Output the [x, y] coordinate of the center of the cell containing the given text.  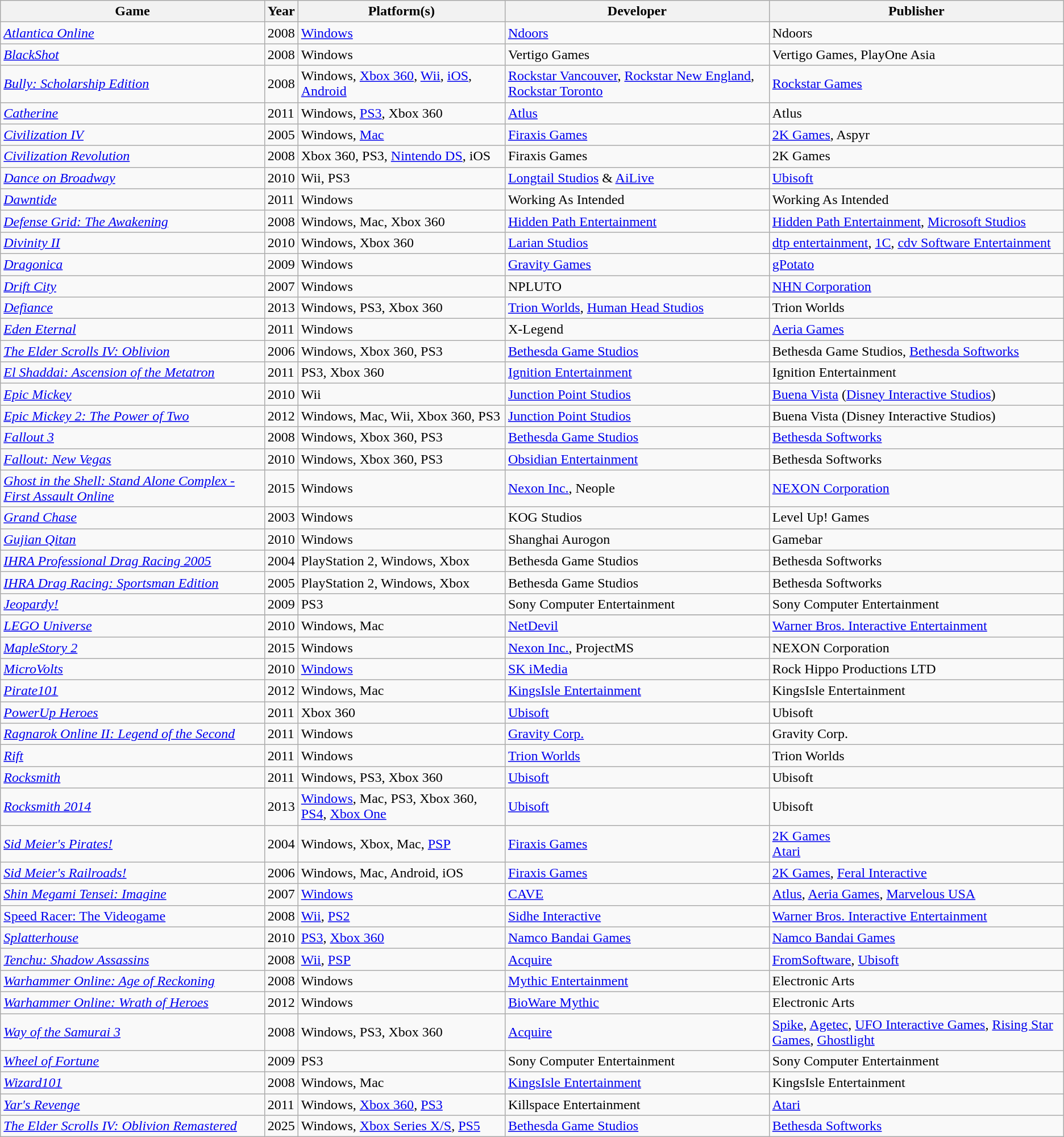
Ghost in the Shell: Stand Alone Complex - First Assault Online [132, 489]
LEGO Universe [132, 626]
Dance on Broadway [132, 178]
The Elder Scrolls IV: Oblivion [132, 351]
Rift [132, 756]
IHRA Drag Racing: Sportsman Edition [132, 582]
Eden Eternal [132, 330]
dtp entertainment, 1C, cdv Software Entertainment [916, 243]
Atari [916, 1105]
PowerUp Heroes [132, 713]
Wheel of Fortune [132, 1061]
Hidden Path Entertainment, Microsoft Studios [916, 221]
Windows, Mac, Android, iOS [401, 873]
Pirate101 [132, 691]
Wii, PS2 [401, 916]
Level Up! Games [916, 518]
Shanghai Aurogon [637, 539]
2025 [281, 1126]
Warhammer Online: Age of Reckoning [132, 981]
Nexon Inc., ProjectMS [637, 647]
Sidhe Interactive [637, 916]
Year [281, 11]
Gamebar [916, 539]
KOG Studios [637, 518]
Xbox 360 [401, 713]
Windows, Xbox, Mac, PSP [401, 843]
Longtail Studios & AiLive [637, 178]
SK iMedia [637, 669]
Jeopardy! [132, 604]
gPotato [916, 264]
Bethesda Game Studios, Bethesda Softworks [916, 351]
Ragnarok Online II: Legend of the Second [132, 734]
Windows, Mac, Wii, Xbox 360, PS3 [401, 416]
2K GamesAtari [916, 843]
Game [132, 11]
Windows, Xbox 360, Wii, iOS, Android [401, 84]
MapleStory 2 [132, 647]
Shin Megami Tensei: Imagine [132, 894]
Sid Meier's Railroads! [132, 873]
Wii [401, 394]
Defense Grid: The Awakening [132, 221]
Bully: Scholarship Edition [132, 84]
Catherine [132, 113]
Nexon Inc., Neople [637, 489]
Wizard101 [132, 1083]
Windows, Mac, PS3, Xbox 360, PS4, Xbox One [401, 807]
Developer [637, 11]
Trion Worlds, Human Head Studios [637, 308]
Defiance [132, 308]
Tenchu: Shadow Assassins [132, 959]
Mythic Entertainment [637, 981]
Epic Mickey [132, 394]
Grand Chase [132, 518]
Windows, Mac, Xbox 360 [401, 221]
Hidden Path Entertainment [637, 221]
NetDevil [637, 626]
Gravity Games [637, 264]
Rocksmith 2014 [132, 807]
Wii, PSP [401, 959]
Vertigo Games, PlayOne Asia [916, 55]
Drift City [132, 286]
Fallout 3 [132, 438]
Vertigo Games [637, 55]
Sid Meier's Pirates! [132, 843]
BlackShot [132, 55]
Epic Mickey 2: The Power of Two [132, 416]
The Elder Scrolls IV: Oblivion Remastered [132, 1126]
Rockstar Games [916, 84]
Aeria Games [916, 330]
Yar's Revenge [132, 1105]
El Shaddai: Ascension of the Metatron [132, 373]
Killspace Entertainment [637, 1105]
IHRA Professional Drag Racing 2005 [132, 561]
Wii, PS3 [401, 178]
BioWare Mythic [637, 1002]
Way of the Samurai 3 [132, 1032]
2K Games, Feral Interactive [916, 873]
NPLUTO [637, 286]
Xbox 360, PS3, Nintendo DS, iOS [401, 156]
Windows, Xbox 360 [401, 243]
Warhammer Online: Wrath of Heroes [132, 1002]
CAVE [637, 894]
2K Games [916, 156]
Rockstar Vancouver, Rockstar New England, Rockstar Toronto [637, 84]
Atlantica Online [132, 33]
Dragonica [132, 264]
Speed Racer: The Videogame [132, 916]
Divinity II [132, 243]
Rocksmith [132, 777]
Dawntide [132, 199]
Spike, Agetec, UFO Interactive Games, Rising Star Games, Ghostlight [916, 1032]
MicroVolts [132, 669]
Rock Hippo Productions LTD [916, 669]
Obsidian Entertainment [637, 459]
Fallout: New Vegas [132, 459]
Larian Studios [637, 243]
Publisher [916, 11]
FromSoftware, Ubisoft [916, 959]
Civilization Revolution [132, 156]
Platform(s) [401, 11]
2003 [281, 518]
X-Legend [637, 330]
Atlus, Aeria Games, Marvelous USA [916, 894]
NHN Corporation [916, 286]
Windows, Xbox Series X/S, PS5 [401, 1126]
Gujian Qitan [132, 539]
Splatterhouse [132, 938]
Civilization IV [132, 135]
2K Games, Aspyr [916, 135]
